Output the (x, y) coordinate of the center of the cell containing the given text.  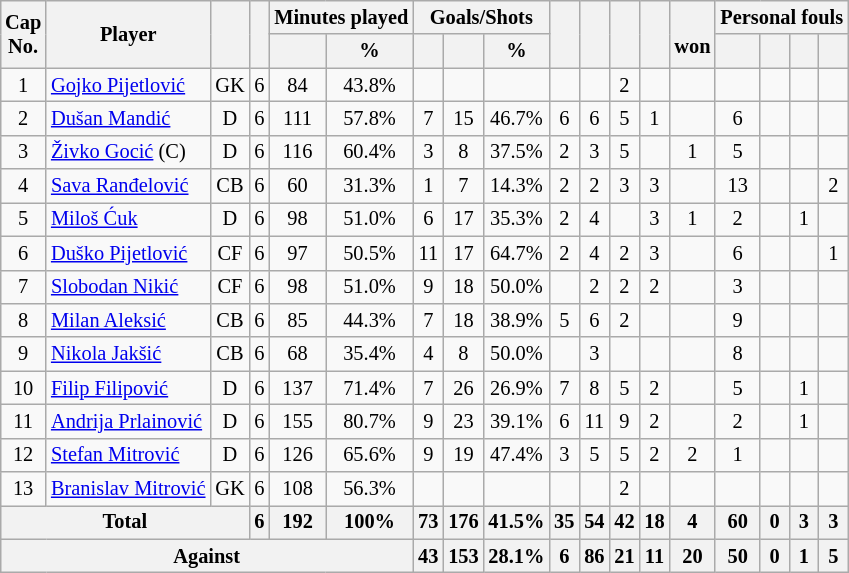
Sava Ranđelović (128, 186)
21 (624, 556)
15 (463, 118)
CapNo. (23, 34)
Total (124, 522)
38.9% (517, 320)
176 (463, 522)
Goals/Shots (481, 17)
68 (297, 354)
Minutes played (341, 17)
60.4% (370, 152)
56.3% (370, 489)
153 (463, 556)
39.1% (517, 421)
Dušan Mandić (128, 118)
47.4% (517, 455)
won (692, 34)
Gojko Pijetlović (128, 85)
37.5% (517, 152)
126 (297, 455)
71.4% (370, 388)
108 (297, 489)
42 (624, 522)
43.8% (370, 85)
12 (23, 455)
Milan Aleksić (128, 320)
137 (297, 388)
Nikola Jakšić (128, 354)
50.5% (370, 253)
Against (206, 556)
85 (297, 320)
65.6% (370, 455)
64.7% (517, 253)
20 (692, 556)
80.7% (370, 421)
31.3% (370, 186)
192 (297, 522)
111 (297, 118)
Personal fouls (782, 17)
155 (297, 421)
44.3% (370, 320)
84 (297, 85)
35.4% (370, 354)
116 (297, 152)
Player (128, 34)
43 (428, 556)
35 (564, 522)
50 (737, 556)
41.5% (517, 522)
Stefan Mitrović (128, 455)
Filip Filipović (128, 388)
54 (594, 522)
14.3% (517, 186)
Slobodan Nikić (128, 287)
26.9% (517, 388)
Branislav Mitrović (128, 489)
28.1% (517, 556)
Miloš Ćuk (128, 219)
100% (370, 522)
19 (463, 455)
86 (594, 556)
Živko Gocić (C) (128, 152)
97 (297, 253)
Andrija Prlainović (128, 421)
57.8% (370, 118)
35.3% (517, 219)
46.7% (517, 118)
73 (428, 522)
Duško Pijetlović (128, 253)
10 (23, 388)
23 (463, 421)
26 (463, 388)
